Capture the cell that displays the provided text and extract its (X, Y) central coordinate. 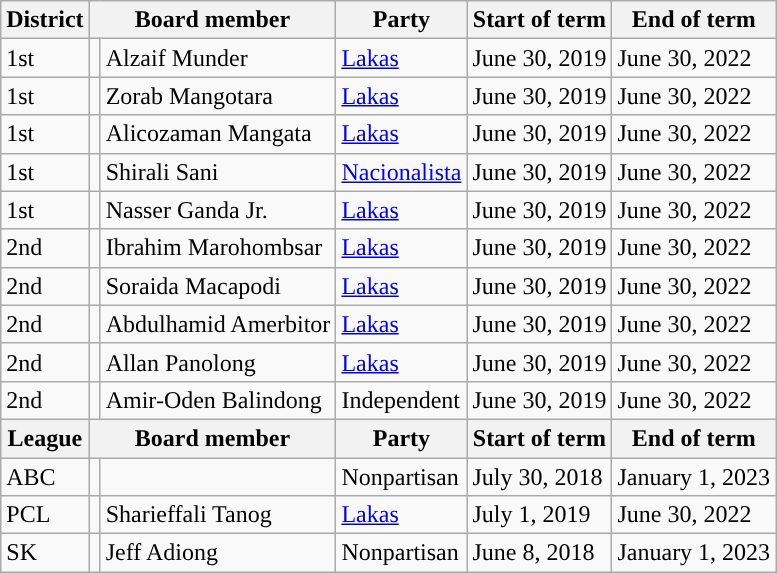
July 1, 2019 (540, 515)
June 8, 2018 (540, 553)
Soraida Macapodi (218, 286)
PCL (45, 515)
Shirali Sani (218, 172)
Zorab Mangotara (218, 96)
Sharieffali Tanog (218, 515)
District (45, 20)
SK (45, 553)
July 30, 2018 (540, 477)
Ibrahim Marohombsar (218, 248)
Abdulhamid Amerbitor (218, 324)
Nasser Ganda Jr. (218, 210)
Independent (402, 400)
ABC (45, 477)
Alicozaman Mangata (218, 134)
Allan Panolong (218, 362)
Nacionalista (402, 172)
Alzaif Munder (218, 58)
League (45, 438)
Jeff Adiong (218, 553)
Amir-Oden Balindong (218, 400)
